Search for the cell housing the specified text and yield its (X, Y) center coordinate. 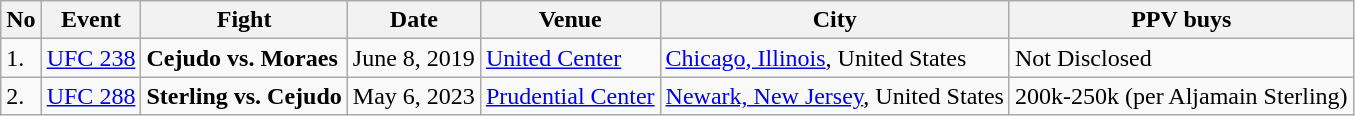
2. (21, 96)
UFC 238 (91, 58)
Fight (244, 20)
Chicago, Illinois, United States (834, 58)
Newark, New Jersey, United States (834, 96)
Event (91, 20)
Not Disclosed (1181, 58)
Date (414, 20)
1. (21, 58)
Venue (570, 20)
Sterling vs. Cejudo (244, 96)
May 6, 2023 (414, 96)
No (21, 20)
UFC 288 (91, 96)
Cejudo vs. Moraes (244, 58)
June 8, 2019 (414, 58)
200k-250k (per Aljamain Sterling) (1181, 96)
Prudential Center (570, 96)
City (834, 20)
United Center (570, 58)
PPV buys (1181, 20)
